Identify which cell holds the provided text, then report its (x, y) central coordinate. 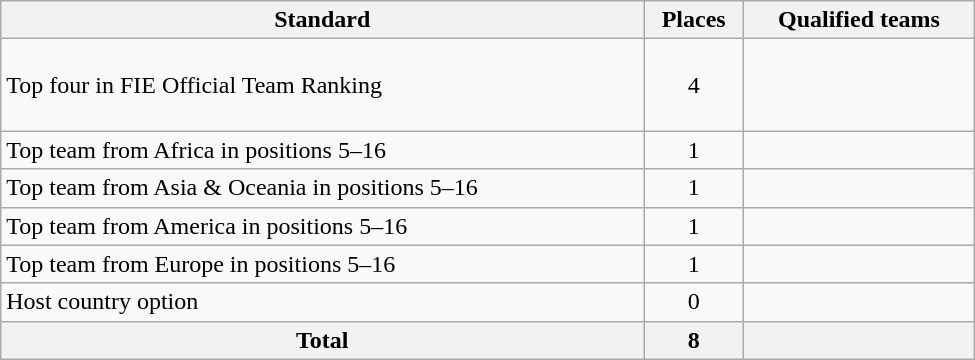
4 (694, 85)
Top team from America in positions 5–16 (322, 226)
Total (322, 340)
Host country option (322, 302)
Top team from Europe in positions 5–16 (322, 264)
0 (694, 302)
Top four in FIE Official Team Ranking (322, 85)
Qualified teams (860, 20)
Places (694, 20)
8 (694, 340)
Top team from Africa in positions 5–16 (322, 150)
Standard (322, 20)
Top team from Asia & Oceania in positions 5–16 (322, 188)
